Search for the cell housing the specified text and yield its (x, y) center coordinate. 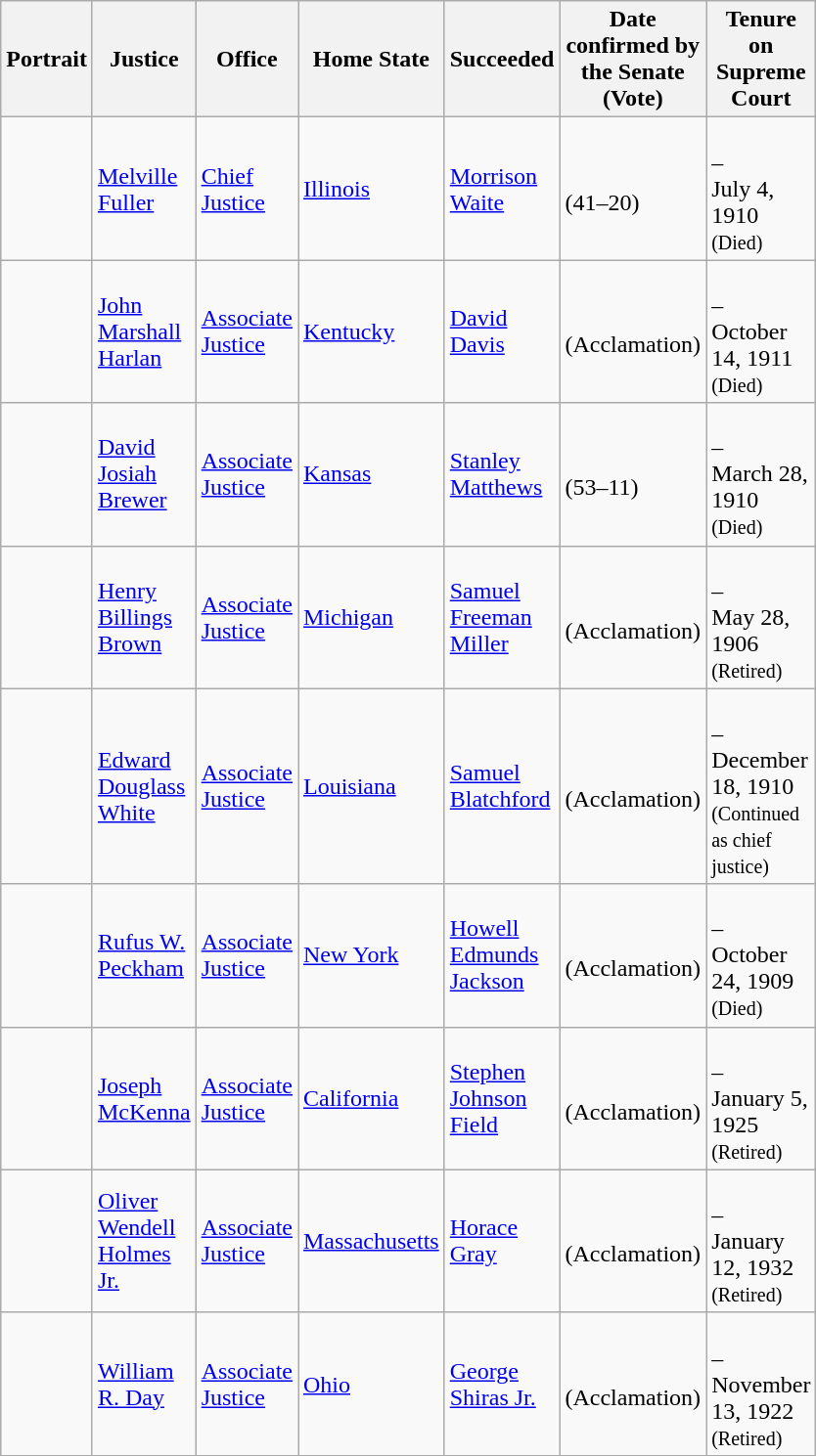
Stanley Matthews (502, 474)
Massachusetts (371, 1241)
(41–20) (633, 189)
Ohio (371, 1384)
Louisiana (371, 786)
–March 28, 1910(Died) (761, 474)
Portrait (47, 59)
Michigan (371, 617)
–May 28, 1906(Retired) (761, 617)
David Davis (502, 331)
Howell Edmunds Jackson (502, 955)
Melville Fuller (144, 189)
–December 18, 1910(Continued as chief justice) (761, 786)
Morrison Waite (502, 189)
Kansas (371, 474)
Home State (371, 59)
–October 24, 1909(Died) (761, 955)
Samuel Blatchford (502, 786)
–July 4, 1910(Died) (761, 189)
Office (247, 59)
–January 5, 1925(Retired) (761, 1098)
Kentucky (371, 331)
David Josiah Brewer (144, 474)
–November 13, 1922(Retired) (761, 1384)
Henry Billings Brown (144, 617)
Succeeded (502, 59)
Joseph McKenna (144, 1098)
New York (371, 955)
Edward Douglass White (144, 786)
Illinois (371, 189)
Justice (144, 59)
John Marshall Harlan (144, 331)
–October 14, 1911(Died) (761, 331)
Horace Gray (502, 1241)
Rufus W. Peckham (144, 955)
William R. Day (144, 1384)
Stephen Johnson Field (502, 1098)
–January 12, 1932(Retired) (761, 1241)
Samuel Freeman Miller (502, 617)
California (371, 1098)
Chief Justice (247, 189)
(53–11) (633, 474)
Tenure on Supreme Court (761, 59)
Date confirmed by the Senate(Vote) (633, 59)
George Shiras Jr. (502, 1384)
Oliver Wendell Holmes Jr. (144, 1241)
